Find where the given text appears and provide that cell's center as [x, y] coordinate. 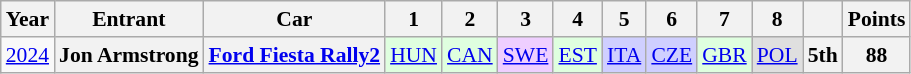
6 [672, 19]
Year [28, 19]
3 [526, 19]
4 [578, 19]
5th [823, 55]
HUN [414, 55]
5 [624, 19]
SWE [526, 55]
8 [778, 19]
ITA [624, 55]
EST [578, 55]
POL [778, 55]
CAN [470, 55]
CZE [672, 55]
GBR [724, 55]
2 [470, 19]
1 [414, 19]
2024 [28, 55]
Points [877, 19]
Entrant [128, 19]
Car [295, 19]
7 [724, 19]
Ford Fiesta Rally2 [295, 55]
88 [877, 55]
Jon Armstrong [128, 55]
